Provide the [x, y] coordinate of the cell's center where the given text is located.  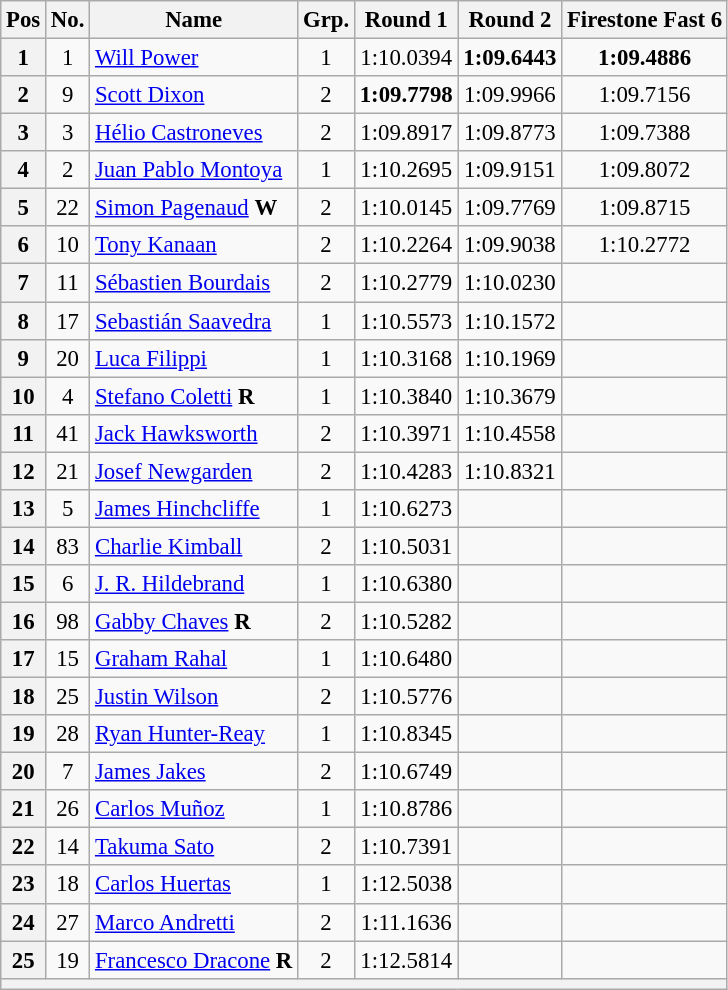
1:10.3168 [406, 358]
Carlos Huertas [194, 885]
Juan Pablo Montoya [194, 170]
1:10.8786 [406, 809]
Stefano Coletti R [194, 396]
1:10.7391 [406, 847]
1:09.7388 [645, 133]
1:10.6273 [406, 509]
Carlos Muñoz [194, 809]
Name [194, 20]
83 [68, 546]
Sebastián Saavedra [194, 321]
1:10.5031 [406, 546]
Takuma Sato [194, 847]
24 [24, 922]
1:09.7769 [510, 208]
1:10.5776 [406, 697]
Will Power [194, 58]
Justin Wilson [194, 697]
1:10.6380 [406, 584]
Josef Newgarden [194, 471]
Francesco Dracone R [194, 960]
1:09.8072 [645, 170]
1:09.9038 [510, 245]
26 [68, 809]
Firestone Fast 6 [645, 20]
Round 1 [406, 20]
8 [24, 321]
1:10.8345 [406, 734]
1:10.2772 [645, 245]
1:10.2264 [406, 245]
Tony Kanaan [194, 245]
1:10.3679 [510, 396]
1:09.9966 [510, 95]
1:10.8321 [510, 471]
1:09.8773 [510, 133]
1:10.1969 [510, 358]
James Hinchcliffe [194, 509]
1:12.5038 [406, 885]
Scott Dixon [194, 95]
1:10.6480 [406, 659]
Grp. [326, 20]
1:10.4558 [510, 433]
Hélio Castroneves [194, 133]
1:09.8917 [406, 133]
Gabby Chaves R [194, 621]
1:10.2779 [406, 283]
12 [24, 471]
Luca Filippi [194, 358]
1:10.1572 [510, 321]
1:09.8715 [645, 208]
No. [68, 20]
1:10.6749 [406, 772]
16 [24, 621]
Simon Pagenaud W [194, 208]
1:10.5282 [406, 621]
1:10.0230 [510, 283]
1:10.3971 [406, 433]
Charlie Kimball [194, 546]
1:09.4886 [645, 58]
23 [24, 885]
1:12.5814 [406, 960]
Pos [24, 20]
98 [68, 621]
1:10.0145 [406, 208]
1:09.6443 [510, 58]
J. R. Hildebrand [194, 584]
41 [68, 433]
Round 2 [510, 20]
1:09.9151 [510, 170]
Jack Hawksworth [194, 433]
Sébastien Bourdais [194, 283]
1:10.5573 [406, 321]
1:11.1636 [406, 922]
Graham Rahal [194, 659]
1:10.3840 [406, 396]
1:10.4283 [406, 471]
1:10.0394 [406, 58]
Ryan Hunter-Reay [194, 734]
1:09.7798 [406, 95]
28 [68, 734]
27 [68, 922]
Marco Andretti [194, 922]
James Jakes [194, 772]
1:09.7156 [645, 95]
13 [24, 509]
1:10.2695 [406, 170]
